Locate the cell with the specified text and output its [x, y] center coordinate. 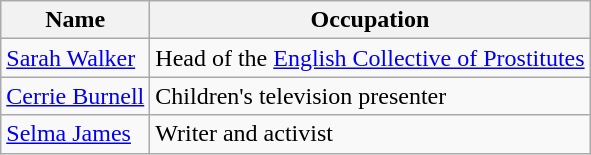
Selma James [76, 134]
Writer and activist [370, 134]
Head of the English Collective of Prostitutes [370, 58]
Cerrie Burnell [76, 96]
Name [76, 20]
Sarah Walker [76, 58]
Children's television presenter [370, 96]
Occupation [370, 20]
